Search for the cell housing the specified text and yield its (x, y) center coordinate. 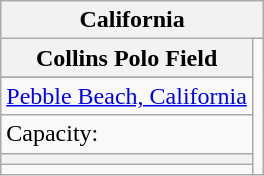
Pebble Beach, California (127, 96)
California (132, 20)
Collins Polo Field (127, 58)
Capacity: (127, 134)
